Return the (x, y) coordinate for the center point of the cell that contains the specified text.  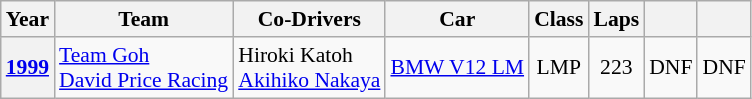
Team GohDavid Price Racing (144, 68)
Car (457, 19)
Team (144, 19)
Co-Drivers (309, 19)
1999 (28, 68)
Laps (616, 19)
Hiroki KatohAkihiko Nakaya (309, 68)
BMW V12 LM (457, 68)
Year (28, 19)
Class (558, 19)
223 (616, 68)
LMP (558, 68)
